Pinpoint the cell where the given text exists, returning its (X, Y) midpoint coordinate. 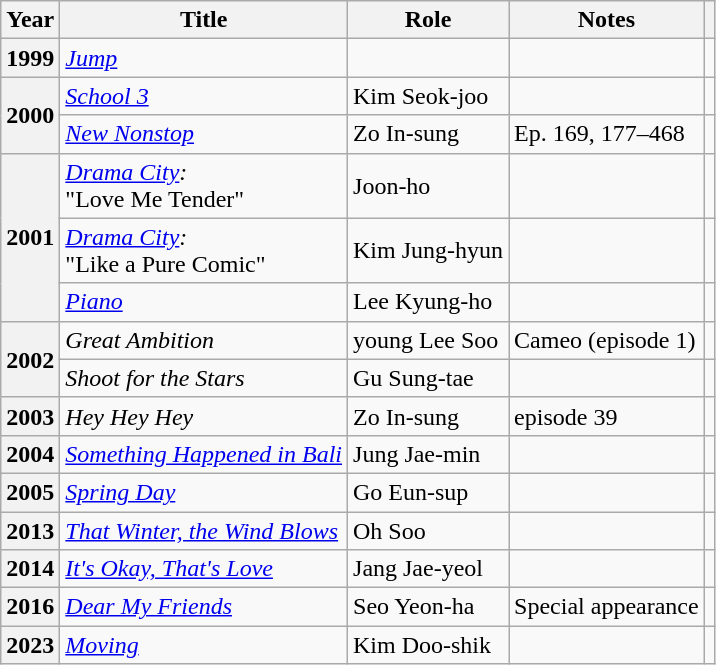
Drama City: "Like a Pure Comic" (204, 250)
Joon-ho (428, 186)
Shoot for the Stars (204, 378)
Drama City: "Love Me Tender" (204, 186)
Kim Jung-hyun (428, 250)
young Lee Soo (428, 340)
2016 (30, 607)
2023 (30, 645)
2001 (30, 237)
2013 (30, 531)
2004 (30, 454)
Dear My Friends (204, 607)
Cameo (episode 1) (607, 340)
Notes (607, 20)
Spring Day (204, 492)
Moving (204, 645)
2003 (30, 416)
Ep. 169, 177–468 (607, 134)
Role (428, 20)
That Winter, the Wind Blows (204, 531)
2014 (30, 569)
New Nonstop (204, 134)
Jung Jae-min (428, 454)
Gu Sung-tae (428, 378)
Oh Soo (428, 531)
Special appearance (607, 607)
Kim Seok-joo (428, 96)
Title (204, 20)
It's Okay, That's Love (204, 569)
Hey Hey Hey (204, 416)
2005 (30, 492)
Something Happened in Bali (204, 454)
2002 (30, 359)
Go Eun-sup (428, 492)
Piano (204, 302)
Jang Jae-yeol (428, 569)
Lee Kyung-ho (428, 302)
Year (30, 20)
Seo Yeon-ha (428, 607)
2000 (30, 115)
1999 (30, 58)
School 3 (204, 96)
Jump (204, 58)
Great Ambition (204, 340)
episode 39 (607, 416)
Kim Doo-shik (428, 645)
